Provide the [x, y] coordinate of the cell's center where the given text is located.  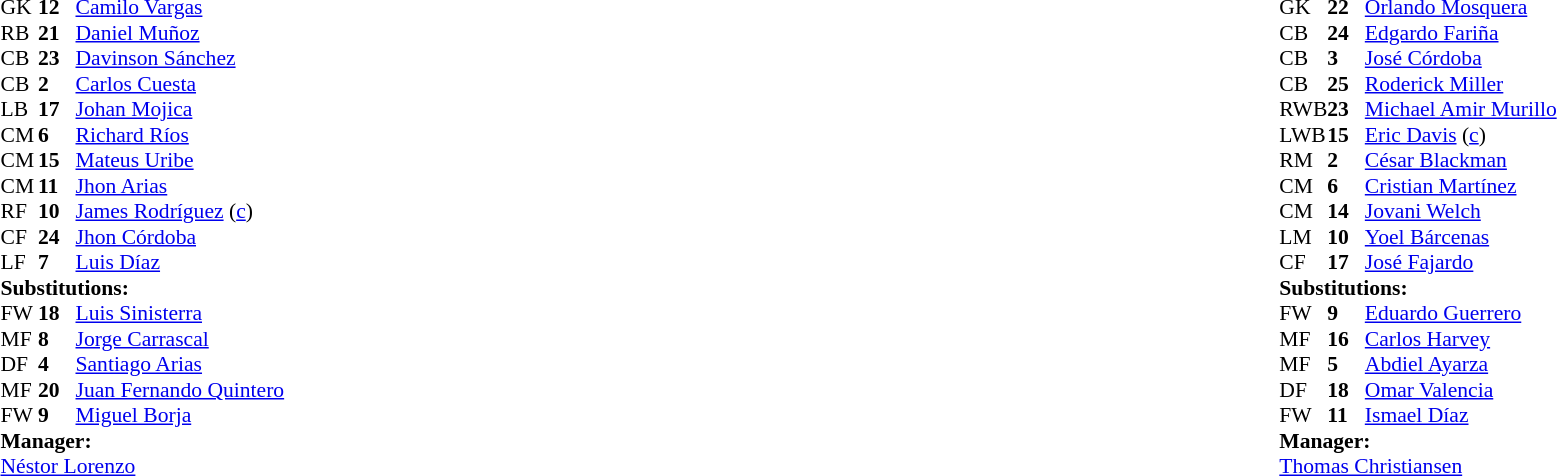
RWB [1303, 109]
Johan Mojica [180, 109]
Eduardo Guerrero [1461, 313]
Cristian Martínez [1461, 186]
José Fajardo [1461, 263]
LF [19, 263]
Eric Davis (c) [1461, 135]
RF [19, 211]
Michael Amir Murillo [1461, 109]
Edgardo Fariña [1461, 33]
Carlos Cuesta [180, 84]
Roderick Miller [1461, 84]
Davinson Sánchez [180, 59]
3 [1346, 59]
8 [57, 339]
14 [1346, 211]
Jhon Córdoba [180, 237]
James Rodríguez (c) [180, 211]
RB [19, 33]
21 [57, 33]
Daniel Muñoz [180, 33]
RM [1303, 161]
Ismael Díaz [1461, 415]
Yoel Bárcenas [1461, 237]
LM [1303, 237]
Juan Fernando Quintero [180, 390]
20 [57, 390]
Luis Díaz [180, 263]
LB [19, 109]
José Córdoba [1461, 59]
Luis Sinisterra [180, 313]
Jhon Arias [180, 186]
25 [1346, 84]
Jovani Welch [1461, 211]
16 [1346, 339]
César Blackman [1461, 161]
Omar Valencia [1461, 390]
Santiago Arias [180, 365]
Jorge Carrascal [180, 339]
Miguel Borja [180, 415]
Richard Ríos [180, 135]
Mateus Uribe [180, 161]
Carlos Harvey [1461, 339]
7 [57, 263]
4 [57, 365]
LWB [1303, 135]
5 [1346, 365]
Abdiel Ayarza [1461, 365]
